Return (x, y) of the center of cell containing provided text 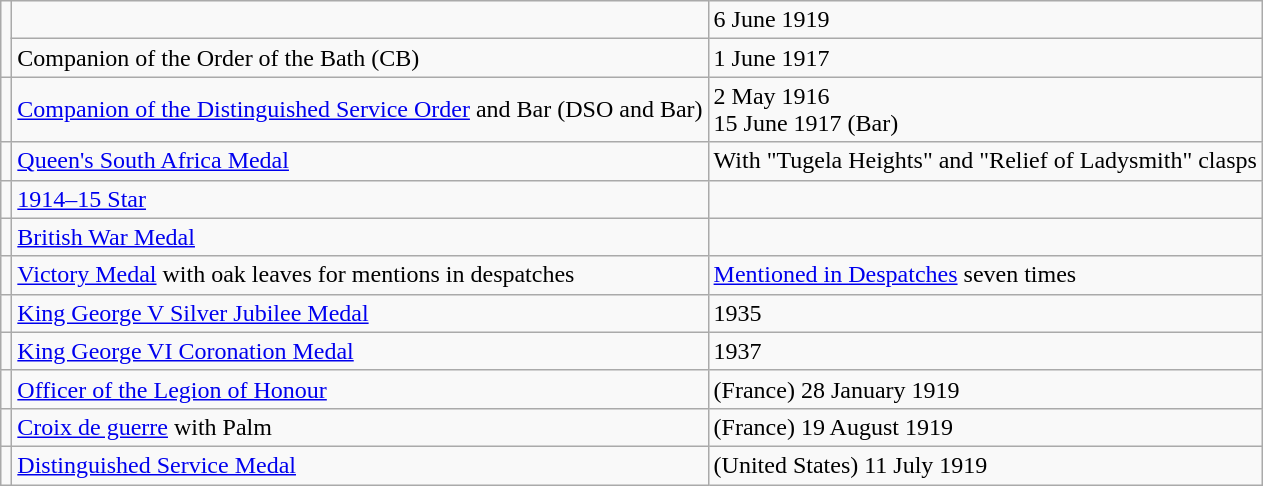
King George VI Coronation Medal (360, 351)
1 June 1917 (985, 58)
Mentioned in Despatches seven times (985, 275)
Companion of the Order of the Bath (CB) (360, 58)
Victory Medal with oak leaves for mentions in despatches (360, 275)
Queen's South Africa Medal (360, 161)
6 June 1919 (985, 20)
1914–15 Star (360, 199)
Distinguished Service Medal (360, 465)
(France) 19 August 1919 (985, 427)
King George V Silver Jubilee Medal (360, 313)
1937 (985, 351)
2 May 191615 June 1917 (Bar) (985, 110)
With "Tugela Heights" and "Relief of Ladysmith" clasps (985, 161)
Companion of the Distinguished Service Order and Bar (DSO and Bar) (360, 110)
(United States) 11 July 1919 (985, 465)
British War Medal (360, 237)
1935 (985, 313)
Officer of the Legion of Honour (360, 389)
Croix de guerre with Palm (360, 427)
(France) 28 January 1919 (985, 389)
